For the text-containing cell, return its midpoint in (X, Y) coordinate format. 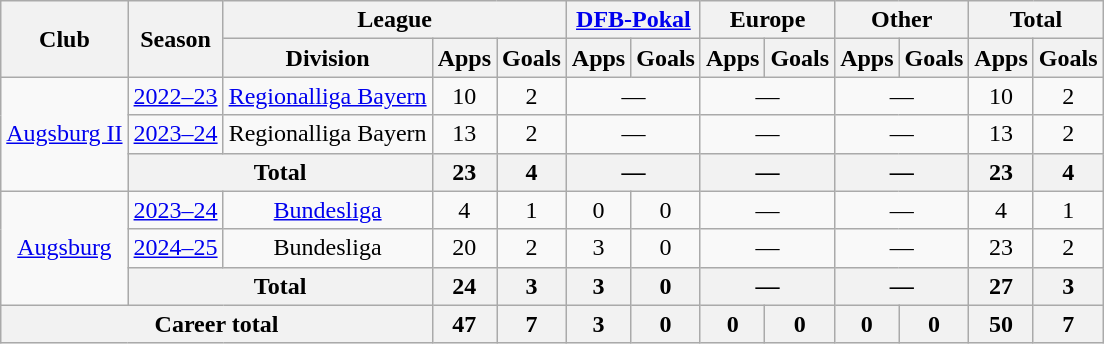
Season (176, 39)
Division (328, 58)
20 (464, 248)
2024–25 (176, 248)
50 (1001, 324)
Augsburg II (64, 134)
47 (464, 324)
Other (902, 20)
League (394, 20)
DFB-Pokal (633, 20)
Club (64, 39)
Europe (767, 20)
27 (1001, 286)
24 (464, 286)
Augsburg (64, 248)
2022–23 (176, 96)
Career total (216, 324)
